Return the (x, y) coordinate for the center point of the cell that contains the specified text.  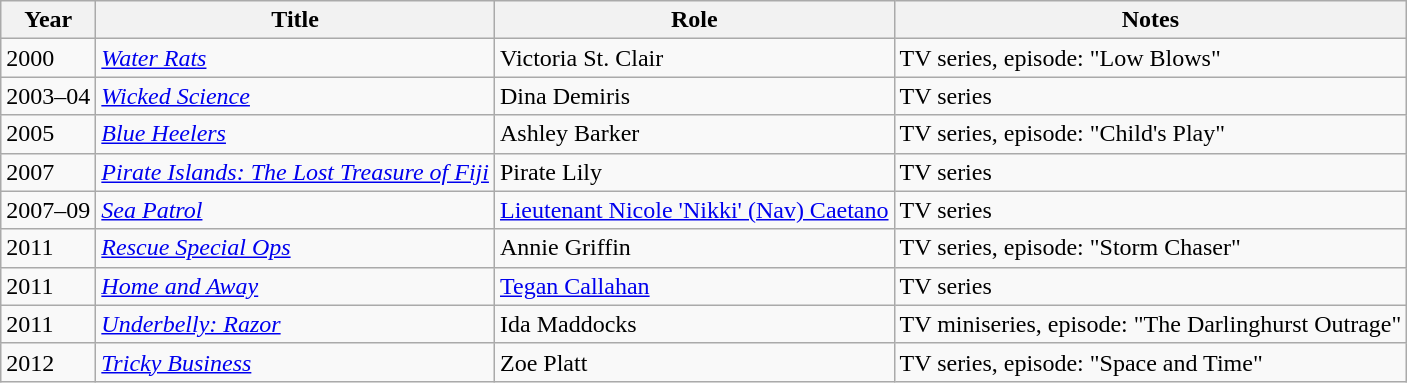
2007–09 (48, 210)
TV series, episode: "Child's Play" (1150, 134)
Title (296, 20)
TV series, episode: "Space and Time" (1150, 362)
2005 (48, 134)
Water Rats (296, 58)
Victoria St. Clair (694, 58)
Notes (1150, 20)
Lieutenant Nicole 'Nikki' (Nav) Caetano (694, 210)
TV series, episode: "Storm Chaser" (1150, 248)
Blue Heelers (296, 134)
2003–04 (48, 96)
2012 (48, 362)
Tegan Callahan (694, 286)
Year (48, 20)
Home and Away (296, 286)
Zoe Platt (694, 362)
TV series, episode: "Low Blows" (1150, 58)
2007 (48, 172)
Pirate Lily (694, 172)
Ida Maddocks (694, 324)
Annie Griffin (694, 248)
2000 (48, 58)
Rescue Special Ops (296, 248)
Underbelly: Razor (296, 324)
Dina Demiris (694, 96)
Role (694, 20)
TV miniseries, episode: "The Darlinghurst Outrage" (1150, 324)
Ashley Barker (694, 134)
Sea Patrol (296, 210)
Pirate Islands: The Lost Treasure of Fiji (296, 172)
Tricky Business (296, 362)
Wicked Science (296, 96)
